Capture the cell that displays the provided text and extract its [x, y] central coordinate. 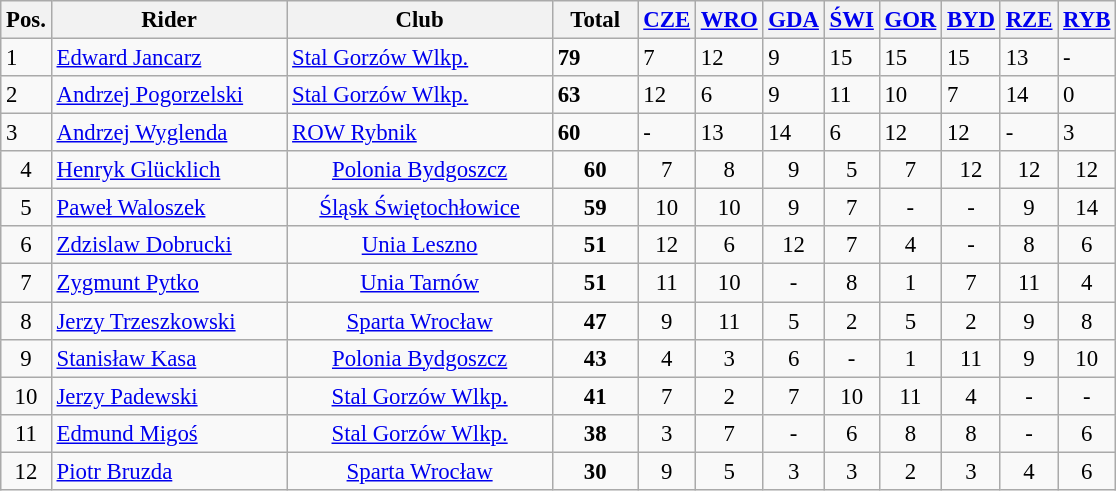
Jerzy Trzeszkowski [169, 321]
Henryk Glücklich [169, 170]
Jerzy Padewski [169, 396]
ŚWI [852, 20]
30 [595, 471]
Paweł Waloszek [169, 208]
GDA [794, 20]
Edward Jancarz [169, 58]
41 [595, 396]
Pos. [26, 20]
WRO [729, 20]
38 [595, 433]
Zdzislaw Dobrucki [169, 245]
Śląsk Świętochłowice [420, 208]
RYB [1087, 20]
Total [595, 20]
79 [595, 58]
CZE [666, 20]
RZE [1028, 20]
BYD [972, 20]
0 [1087, 95]
Piotr Bruzda [169, 471]
Edmund Migoś [169, 433]
Stanisław Kasa [169, 358]
43 [595, 358]
63 [595, 95]
47 [595, 321]
ROW Rybnik [420, 133]
GOR [910, 20]
59 [595, 208]
Unia Leszno [420, 245]
Rider [169, 20]
Club [420, 20]
Andrzej Pogorzelski [169, 95]
Unia Tarnów [420, 283]
Zygmunt Pytko [169, 283]
Andrzej Wyglenda [169, 133]
